Pinpoint the cell where the given text exists, returning its (x, y) midpoint coordinate. 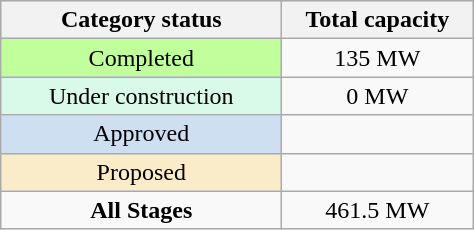
All Stages (142, 210)
Total capacity (378, 20)
0 MW (378, 96)
461.5 MW (378, 210)
135 MW (378, 58)
Completed (142, 58)
Under construction (142, 96)
Proposed (142, 172)
Approved (142, 134)
Category status (142, 20)
